Provide the [x, y] coordinate of the cell's center where the given text is located.  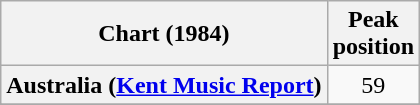
59 [373, 85]
Australia (Kent Music Report) [164, 85]
Peakposition [373, 34]
Chart (1984) [164, 34]
